Find where the given text appears and provide that cell's center as (x, y) coordinate. 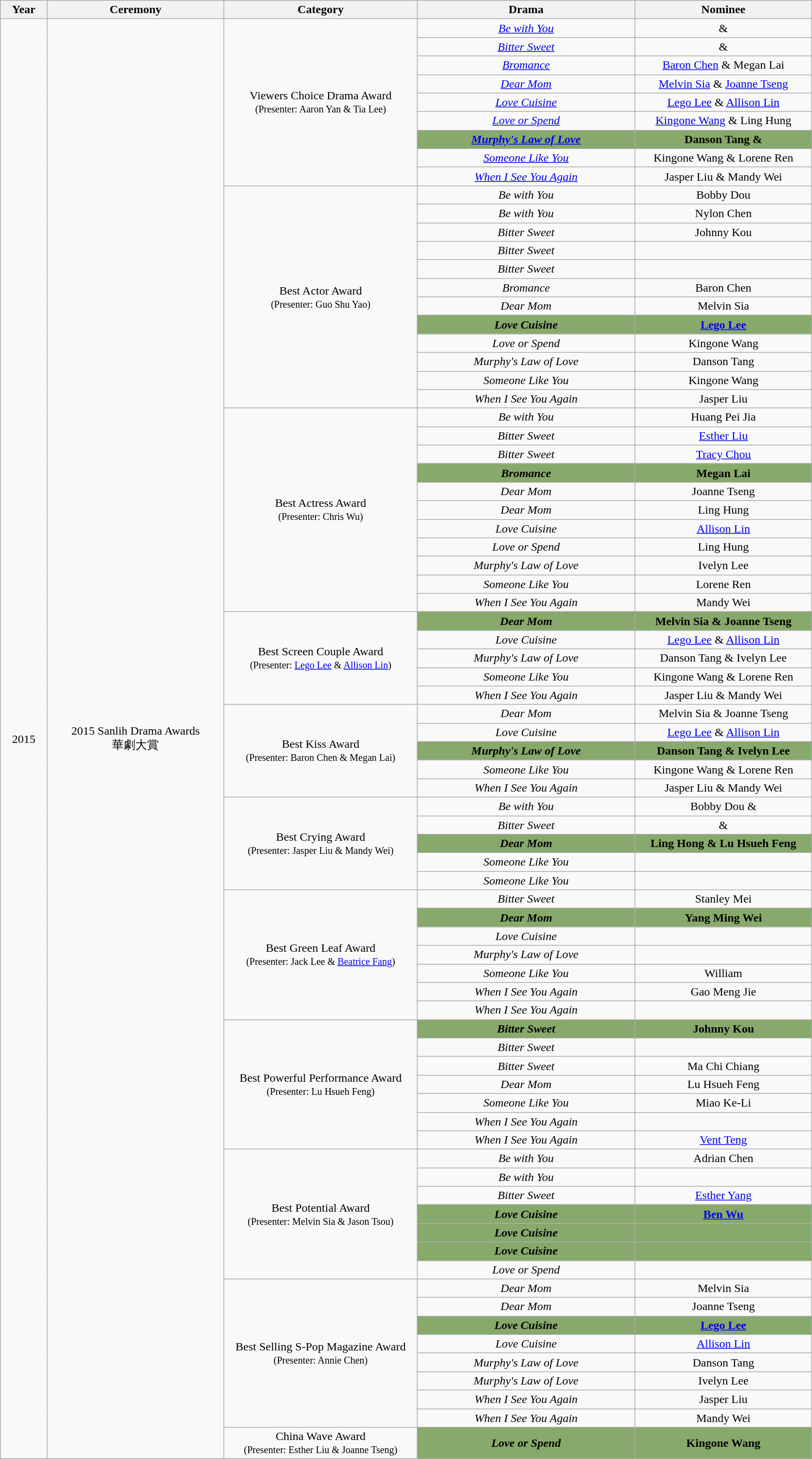
Miao Ke-Li (723, 1103)
Best Kiss Award(Presenter: Baron Chen & Megan Lai) (320, 751)
Gao Meng Jie (723, 992)
William (723, 973)
Kingone Wang & Ling Hung (723, 121)
Bobby Dou & (723, 806)
Category (320, 10)
Year (24, 10)
China Wave Award(Presenter: Esther Liu & Joanne Tseng) (320, 1443)
Best Actress Award(Presenter: Chris Wu) (320, 510)
Tracy Chou (723, 454)
Megan Lai (723, 473)
Nylon Chen (723, 213)
Lu Hsueh Feng (723, 1084)
Best Powerful Performance Award(Presenter: Lu Hsueh Feng) (320, 1084)
Baron Chen & Megan Lai (723, 65)
Ling Hong & Lu Hsueh Feng (723, 844)
Vent Teng (723, 1140)
Lorene Ren (723, 584)
Danson Tang & (723, 139)
Best Screen Couple Award(Presenter: Lego Lee & Allison Lin) (320, 658)
Ben Wu (723, 1214)
Best Crying Award(Presenter: Jasper Liu & Mandy Wei) (320, 843)
Nominee (723, 10)
Esther Yang (723, 1196)
Esther Liu (723, 436)
Ma Chi Chiang (723, 1066)
Ceremony (135, 10)
Viewers Choice Drama Award(Presenter: Aaron Yan & Tia Lee) (320, 102)
Bobby Dou (723, 195)
Huang Pei Jia (723, 417)
2015 (24, 739)
Best Selling S-Pop Magazine Award(Presenter: Annie Chen) (320, 1353)
Best Actor Award(Presenter: Guo Shu Yao) (320, 297)
2015 Sanlih Drama Awards華劇大賞 (135, 739)
Adrian Chen (723, 1159)
Best Potential Award(Presenter: Melvin Sia & Jason Tsou) (320, 1214)
Best Green Leaf Award(Presenter: Jack Lee & Beatrice Fang) (320, 955)
Drama (526, 10)
Baron Chen (723, 288)
Stanley Mei (723, 899)
Yang Ming Wei (723, 918)
